For the text-containing cell, return its midpoint in [X, Y] coordinate format. 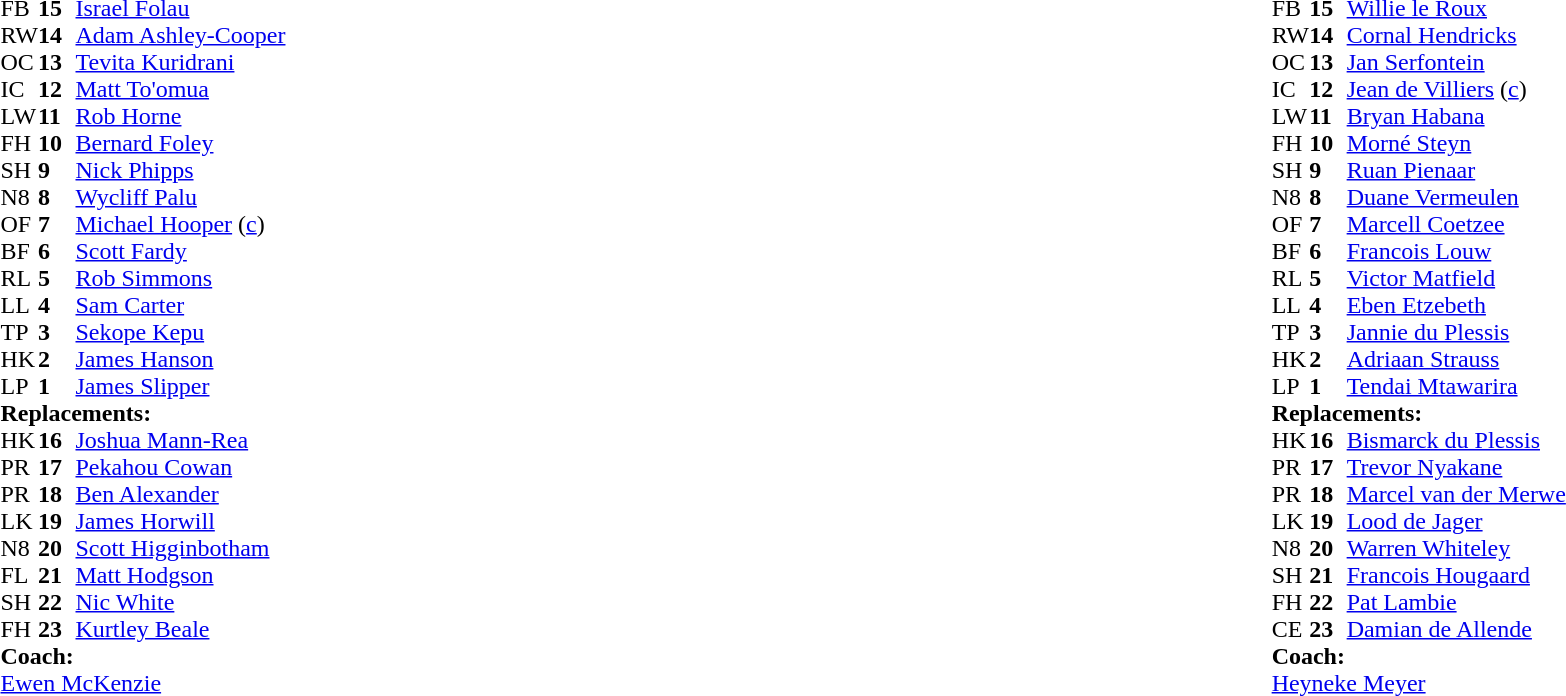
Rob Horne [181, 116]
Jean de Villiers (c) [1456, 90]
Scott Higginbotham [181, 548]
Trevor Nyakane [1456, 468]
Lood de Jager [1456, 522]
Scott Fardy [181, 252]
Ruan Pienaar [1456, 170]
Kurtley Beale [181, 630]
FL [19, 576]
Damian de Allende [1456, 630]
Joshua Mann-Rea [181, 440]
Duane Vermeulen [1456, 198]
Marcel van der Merwe [1456, 494]
Tendai Mtawarira [1456, 386]
Tevita Kuridrani [181, 62]
James Slipper [181, 386]
Francois Louw [1456, 252]
Bryan Habana [1456, 116]
Morné Steyn [1456, 144]
Jan Serfontein [1456, 62]
Nick Phipps [181, 170]
James Horwill [181, 522]
Jannie du Plessis [1456, 332]
Victor Matfield [1456, 278]
Adriaan Strauss [1456, 360]
Francois Hougaard [1456, 576]
Sam Carter [181, 306]
Wycliff Palu [181, 198]
Pat Lambie [1456, 602]
Cornal Hendricks [1456, 36]
Adam Ashley-Cooper [181, 36]
James Hanson [181, 360]
Matt To'omua [181, 90]
Rob Simmons [181, 278]
Bismarck du Plessis [1456, 440]
Michael Hooper (c) [181, 224]
Sekope Kepu [181, 332]
Matt Hodgson [181, 576]
Bernard Foley [181, 144]
CE [1291, 630]
Eben Etzebeth [1456, 306]
Ben Alexander [181, 494]
Nic White [181, 602]
Marcell Coetzee [1456, 224]
Warren Whiteley [1456, 548]
Pekahou Cowan [181, 468]
